Detect which cell encompasses the target text, then output its [X, Y] center coordinate. 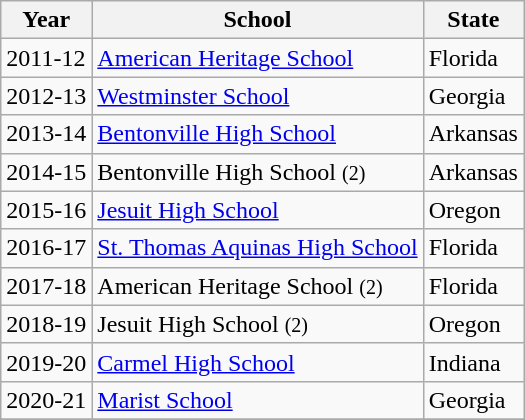
2019-20 [46, 362]
Bentonville High School [258, 134]
2016-17 [46, 248]
State [473, 20]
2012-13 [46, 96]
Bentonville High School (2) [258, 172]
2020-21 [46, 400]
Marist School [258, 400]
Westminster School [258, 96]
American Heritage School (2) [258, 286]
St. Thomas Aquinas High School [258, 248]
2017-18 [46, 286]
American Heritage School [258, 58]
School [258, 20]
2011-12 [46, 58]
2018-19 [46, 324]
Jesuit High School (2) [258, 324]
Jesuit High School [258, 210]
2014-15 [46, 172]
Carmel High School [258, 362]
Year [46, 20]
2013-14 [46, 134]
Indiana [473, 362]
2015-16 [46, 210]
